Identify which cell holds the provided text, then report its [X, Y] central coordinate. 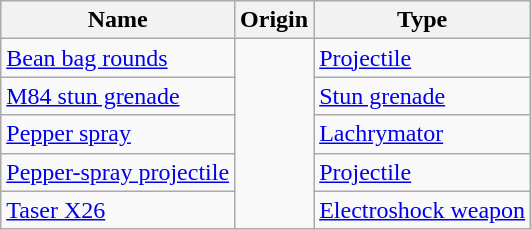
Lachrymator [422, 134]
Stun grenade [422, 96]
Origin [274, 20]
Electroshock weapon [422, 210]
Type [422, 20]
Pepper-spray projectile [118, 172]
M84 stun grenade [118, 96]
Taser X26 [118, 210]
Bean bag rounds [118, 58]
Name [118, 20]
Pepper spray [118, 134]
